Extract the [x, y] coordinate from the center of the cell holding the provided text.  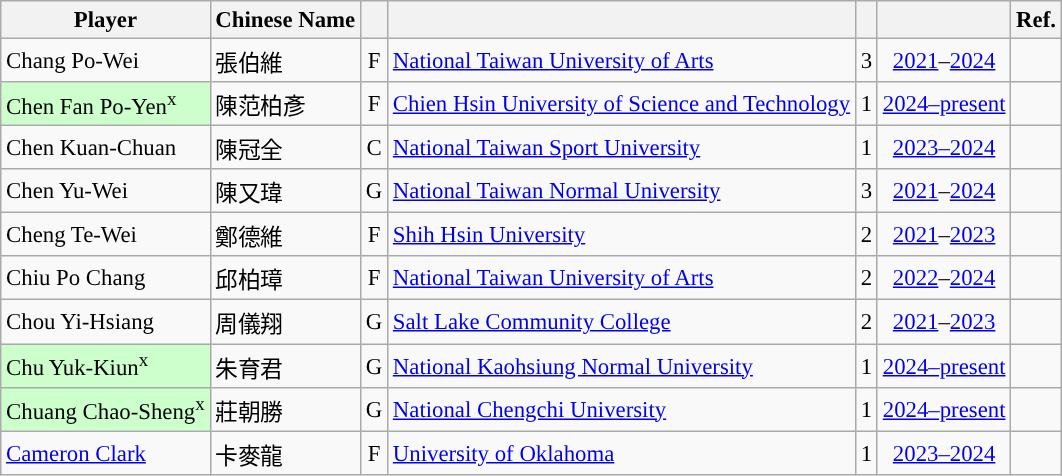
Chen Fan Po-Yenx [106, 104]
National Chengchi University [622, 409]
邱柏璋 [285, 278]
Chien Hsin University of Science and Technology [622, 104]
朱育君 [285, 366]
Shih Hsin University [622, 235]
National Kaohsiung Normal University [622, 366]
University of Oklahoma [622, 453]
Salt Lake Community College [622, 322]
鄭德維 [285, 235]
卡麥龍 [285, 453]
C [374, 148]
Cheng Te-Wei [106, 235]
Chen Kuan-Chuan [106, 148]
Chuang Chao-Shengx [106, 409]
Cameron Clark [106, 453]
Chou Yi-Hsiang [106, 322]
Chinese Name [285, 20]
張伯維 [285, 61]
National Taiwan Sport University [622, 148]
National Taiwan Normal University [622, 191]
Chang Po-Wei [106, 61]
莊朝勝 [285, 409]
Chu Yuk-Kiunx [106, 366]
Player [106, 20]
Chen Yu-Wei [106, 191]
2022–2024 [944, 278]
Ref. [1036, 20]
陳冠全 [285, 148]
Chiu Po Chang [106, 278]
陳又瑋 [285, 191]
周儀翔 [285, 322]
陳范柏彥 [285, 104]
